Provide the [x, y] coordinate of the cell's center where the given text is located.  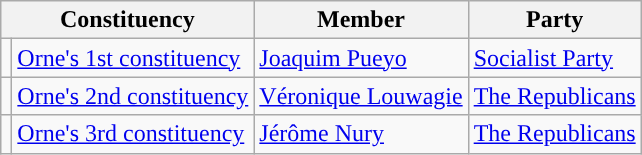
Socialist Party [554, 58]
Jérôme Nury [361, 134]
Member [361, 20]
Orne's 3rd constituency [133, 134]
Party [554, 20]
Véronique Louwagie [361, 96]
Constituency [128, 20]
Joaquim Pueyo [361, 58]
Orne's 2nd constituency [133, 96]
Orne's 1st constituency [133, 58]
